Capture the cell that displays the provided text and extract its (x, y) central coordinate. 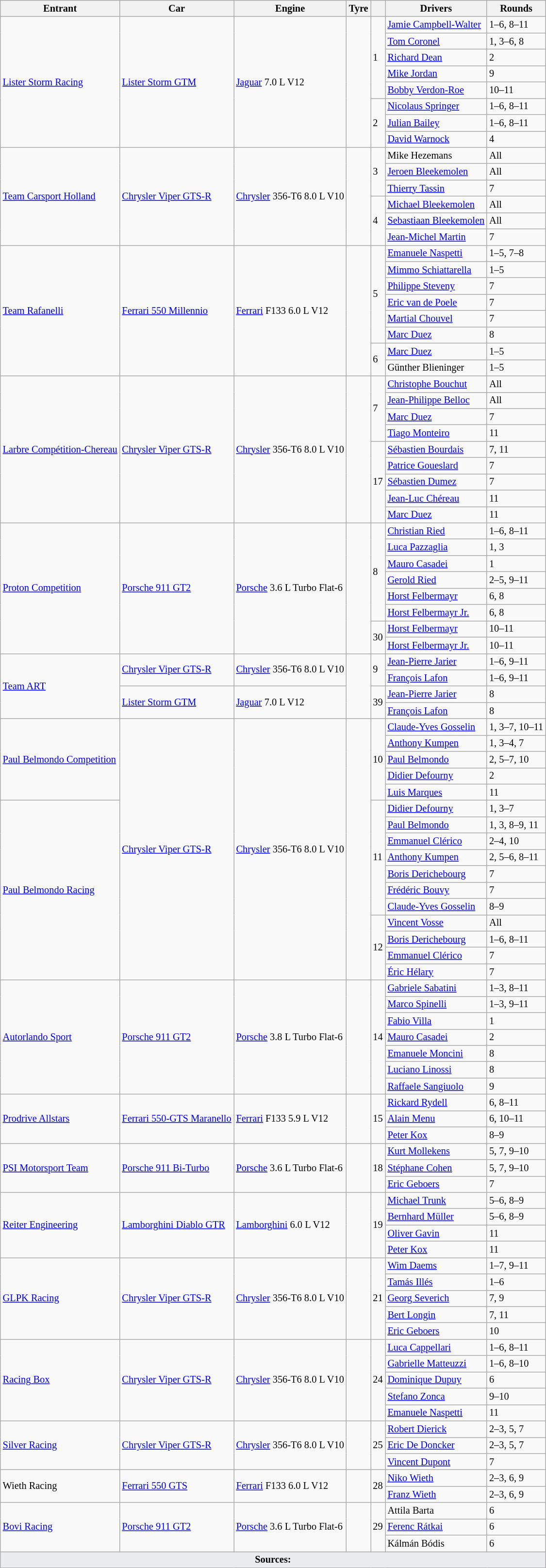
Luciano Linossi (436, 1070)
12 (378, 947)
39 (378, 702)
Gabrielle Matteuzzi (436, 1364)
Eric De Doncker (436, 1445)
18 (378, 1167)
7, 9 (516, 1298)
Jeroen Bleekemolen (436, 172)
Nicolaus Springer (436, 106)
Fabio Villa (436, 1021)
Engine (290, 8)
Ferrari 550-GTS Maranello (177, 1119)
Robert Dierick (436, 1429)
Tiago Monteiro (436, 433)
Dominique Dupuy (436, 1380)
Michael Trunk (436, 1200)
1–6 (516, 1282)
Lister Storm Racing (60, 82)
28 (378, 1486)
1–5, 7–8 (516, 253)
2, 5–7, 10 (516, 760)
Mike Jordan (436, 74)
Raffaele Sangiuolo (436, 1086)
Georg Severich (436, 1298)
Julian Bailey (436, 123)
Entrant (60, 8)
Porsche 911 Bi-Turbo (177, 1167)
Lamborghini Diablo GTR (177, 1225)
Alain Menu (436, 1119)
Philippe Steveny (436, 286)
1–3, 9–11 (516, 1004)
Lamborghini 6.0 L V12 (290, 1225)
PSI Motorsport Team (60, 1167)
Gabriele Sabatini (436, 988)
Bobby Verdon-Roe (436, 90)
Michael Bleekemolen (436, 204)
Niko Wieth (436, 1478)
Jean-Luc Chéreau (436, 498)
Günther Blieninger (436, 368)
Ferrari 550 GTS (177, 1486)
1, 3–4, 7 (516, 743)
Sources: (273, 1560)
Bernhard Müller (436, 1217)
Car (177, 8)
Wieth Racing (60, 1486)
Vincent Dupont (436, 1462)
25 (378, 1445)
1, 3–7 (516, 809)
Reiter Engineering (60, 1225)
Ferrari F133 5.9 L V12 (290, 1119)
Sébastien Dumez (436, 482)
24 (378, 1380)
Team Rafanelli (60, 310)
30 (378, 637)
2–5, 9–11 (516, 580)
Team ART (60, 686)
Kálmán Bódis (436, 1543)
Drivers (436, 8)
Christophe Bouchut (436, 384)
David Warnock (436, 139)
1, 3–7, 10–11 (516, 727)
Stefano Zonca (436, 1396)
Gerold Ried (436, 580)
Jamie Campbell-Walter (436, 25)
Emanuele Moncini (436, 1053)
Bovi Racing (60, 1527)
Franz Wieth (436, 1494)
Tom Coronel (436, 41)
Oliver Gavin (436, 1233)
21 (378, 1298)
Paul Belmondo Competition (60, 759)
Autorlando Sport (60, 1037)
Paul Belmondo Racing (60, 890)
Jean-Michel Martin (436, 237)
2, 5–6, 8–11 (516, 857)
3 (378, 172)
14 (378, 1037)
9–10 (516, 1396)
Rickard Rydell (436, 1102)
5 (378, 294)
Bert Longin (436, 1315)
Sébastien Bourdais (436, 449)
Ferenc Rátkai (436, 1527)
Ferrari 550 Millennio (177, 310)
Vincent Vosse (436, 923)
1–6, 8–10 (516, 1364)
Luca Cappellari (436, 1347)
Luis Marques (436, 792)
1, 3, 8–9, 11 (516, 825)
Frédéric Bouvy (436, 890)
Larbre Compétition-Chereau (60, 449)
Team Carsport Holland (60, 196)
17 (378, 482)
6, 8–11 (516, 1102)
1–7, 9–11 (516, 1266)
Tyre (359, 8)
1–3, 8–11 (516, 988)
Wim Daems (436, 1266)
Luca Pazzaglia (436, 547)
Rounds (516, 8)
Porsche 3.8 L Turbo Flat-6 (290, 1037)
1, 3–6, 8 (516, 41)
Thierry Tassin (436, 188)
Mimmo Schiattarella (436, 270)
GLPK Racing (60, 1298)
15 (378, 1119)
Racing Box (60, 1380)
Eric van de Poele (436, 302)
29 (378, 1527)
Silver Racing (60, 1445)
Prodrive Allstars (60, 1119)
Richard Dean (436, 57)
Attila Barta (436, 1511)
Stéphane Cohen (436, 1168)
Proton Competition (60, 588)
Marco Spinelli (436, 1004)
Éric Hélary (436, 972)
Kurt Mollekens (436, 1151)
Sebastiaan Bleekemolen (436, 221)
Jean-Philippe Belloc (436, 400)
Christian Ried (436, 531)
1, 3 (516, 547)
Patrice Goueslard (436, 466)
Mike Hezemans (436, 155)
2–4, 10 (516, 841)
19 (378, 1225)
Tamás Illés (436, 1282)
Martial Chouvel (436, 319)
6, 10–11 (516, 1119)
